Extract the [X, Y] coordinate from the center of the cell holding the provided text.  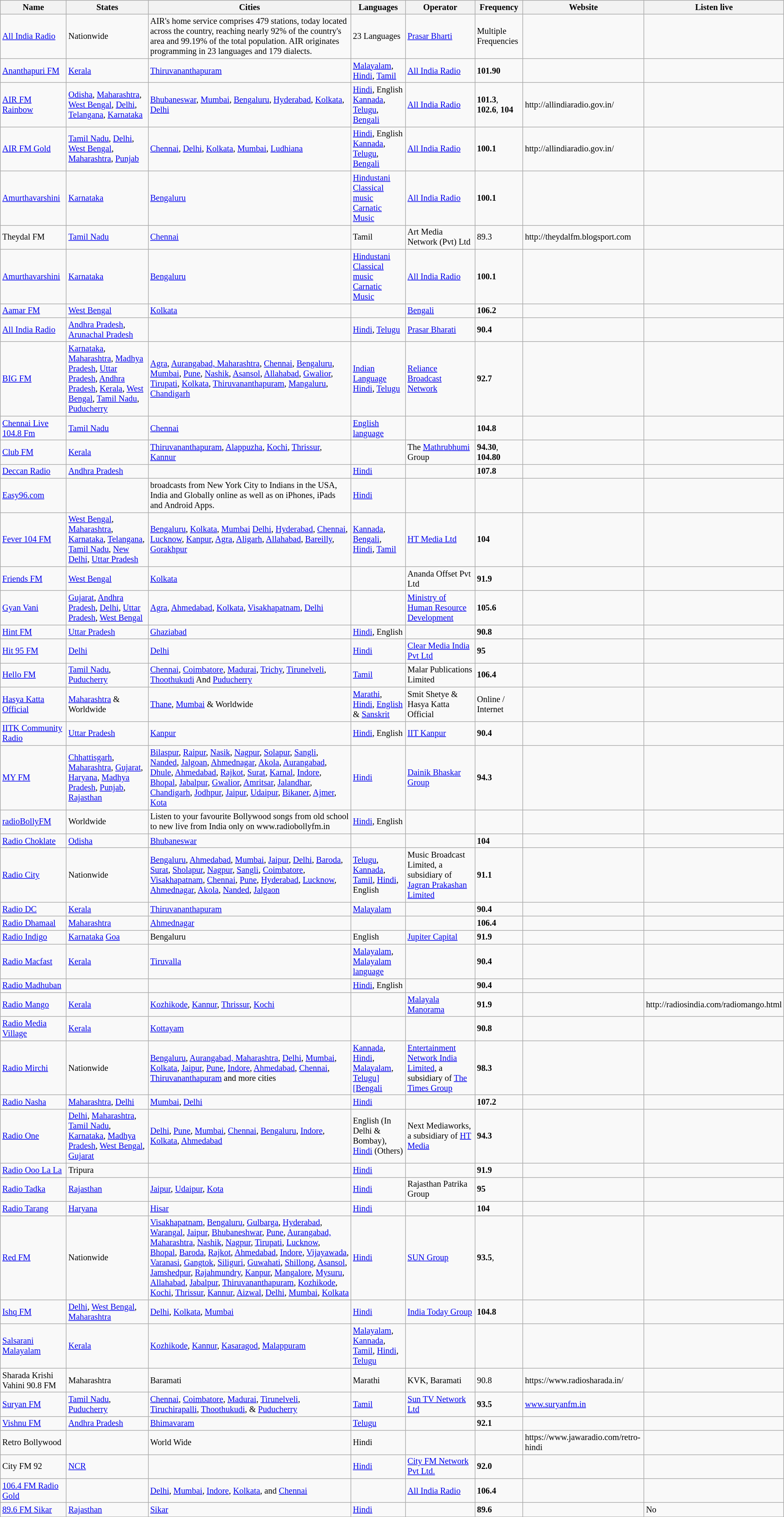
93.5, [499, 1258]
Ghaziabad [249, 632]
No [714, 1510]
World Wide [249, 1443]
Marathi, Hindi, English & Sanskrit [378, 704]
Fever 104 FM [33, 539]
Malayalam [378, 909]
Delhi, Mumbai, Indore, Kolkata, and Chennai [249, 1491]
Hit 95 FM [33, 651]
Radio DC [33, 909]
Club FM [33, 452]
Radio Ooo La La [33, 1170]
Vishnu FM [33, 1423]
Malayalam, Kannada, Tamil, Hindi, Telugu [378, 1346]
Kannada, Bengali, Hindi, Tamil [378, 539]
Jupiter Capital [440, 937]
Kottayam [249, 1029]
English (In Delhi & Bombay), Hindi (Others) [378, 1136]
Radio Mango [33, 1004]
Bhubaneswar, Mumbai, Bengaluru, Hyderabad, Kolkata, Delhi [249, 105]
radioBollyFM [33, 822]
106.4 FM Radio Gold [33, 1491]
Chennai Live 104.8 Fm [33, 428]
Thane, Mumbai & Worldwide [249, 704]
101.90 [499, 71]
Chhattisgarh, Maharashtra, Gujarat, Haryana, Madhya Pradesh, Punjab, Rajasthan [107, 777]
Radio Tarang [33, 1208]
Ananda Offset Pvt Ltd [440, 579]
Prasar Bharati [440, 329]
Jaipur, Udaipur, Kota [249, 1189]
Malayalam, Hindi, Tamil [378, 71]
Radio Dhamaal [33, 923]
Sharada Krishi Vahini 90.8 FM [33, 1380]
94.30, 104.80 [499, 452]
BIG FM [33, 379]
Malar Publications Limited [440, 675]
Odisha [107, 841]
Bengaluru, Kolkata, Mumbai Delhi, Hyderabad, Chennai, Lucknow, Kanpur, Agra, Aligarh, Allahabad, Bareilly, Gorakhpur [249, 539]
Salsarani Malayalam [33, 1346]
KVK, Baramati [440, 1380]
http://radiosindia.com/radiomango.html [714, 1004]
Kannada, Hindi, Malayalam, Telugu][Bengali [378, 1068]
http://theydalfm.blogsport.com [584, 237]
Aamar FM [33, 311]
Gujarat, Andhra Pradesh, Delhi, Uttar Pradesh, West Bengal [107, 608]
Gyan Vani [33, 608]
Sun TV Network Ltd [440, 1404]
107.2 [499, 1102]
Thiruvananthapuram, Alappuzha, Kochi, Thrissur, Kannur [249, 452]
Hasya Katta Official [33, 704]
Telugu, Kannada, Tamil, Hindi, English [378, 875]
Operator [440, 7]
SUN Group [440, 1258]
Art Media Network (Pvt) Ltd [440, 237]
Ahmednagar [249, 923]
Haryana [107, 1208]
City FM 92 [33, 1466]
Karnataka, Maharashtra, Madhya Pradesh, Uttar Pradesh, Andhra Pradesh, Kerala, West Bengal, Tamil Nadu, Puducherry [107, 379]
Kozhikode, Kannur, Thrissur, Kochi [249, 1004]
Easy96.com [33, 495]
AIR FM Gold [33, 149]
Chennai, Delhi, Kolkata, Mumbai, Ludhiana [249, 149]
Agra, Ahmedabad, Kolkata, Visakhapatnam, Delhi [249, 608]
106.2 [499, 311]
Hint FM [33, 632]
Deccan Radio [33, 471]
Hello FM [33, 675]
Listen to your favourite Bollywood songs from old school to new live from India only on www.radiobollyfm.in [249, 822]
Karnataka Goa [107, 937]
Bengaluru, Aurangabad, Maharashtra, Delhi, Mumbai, Kolkata, Jaipur, Pune, Indore, Ahmedabad, Chennai, Thiruvananthapuram and more cities [249, 1068]
Listen live [714, 7]
Kozhikode, Kannur, Kasaragod, Malappuram [249, 1346]
Maharashtra, Delhi [107, 1102]
Friends FM [33, 579]
Telugu [378, 1423]
Delhi, Kolkata, Mumbai [249, 1312]
Bhubaneswar [249, 841]
Baramati [249, 1380]
Bhimavaram [249, 1423]
105.6 [499, 608]
English language [378, 428]
Theydal FM [33, 237]
Odisha, Maharashtra, West Bengal, Delhi, Telangana, Karnataka [107, 105]
Name [33, 7]
Andhra Pradesh, Arunachal Pradesh [107, 329]
Smit Shetye & Hasya Katta Official [440, 704]
Worldwide [107, 822]
Delhi, West Bengal, Maharashtra [107, 1312]
Radio Nasha [33, 1102]
Hisar [249, 1208]
Reliance Broadcast Network [440, 379]
Malayalam, Malayalam language [378, 961]
Radio Mirchi [33, 1068]
91.1 [499, 875]
92.7 [499, 379]
Radio One [33, 1136]
Radio Choklate [33, 841]
English [378, 937]
Radio Media Village [33, 1029]
Next Mediaworks, a subsidiary of HT Media [440, 1136]
92.1 [499, 1423]
The Mathrubhumi Group [440, 452]
Maharashtra & Worldwide [107, 704]
Ishq FM [33, 1312]
Radio Indigo [33, 937]
Retro Bollywood [33, 1443]
Radio Tadka [33, 1189]
Bengali [440, 311]
Sikar [249, 1510]
MY FM [33, 777]
https://www.jawaradio.com/retro-hindi [584, 1443]
Tripura [107, 1170]
AIR FM Rainbow [33, 105]
Music Broadcast Limited, a subsidiary of Jagran Prakashan Limited [440, 875]
Tamil Nadu, Delhi, West Bengal, Maharashtra, Punjab [107, 149]
Dainik Bhaskar Group [440, 777]
89.6 FM Sikar [33, 1510]
Entertainment Network India Limited, a subsidiary of The Times Group [440, 1068]
Indian Language Hindi, Telugu [378, 379]
City FM Network Pvt Ltd. [440, 1466]
Rajasthan Patrika Group [440, 1189]
Suryan FM [33, 1404]
Delhi, Pune, Mumbai, Chennai, Bengaluru, Indore, Kolkata, Ahmedabad [249, 1136]
Radio Madhuban [33, 986]
89.3 [499, 237]
Marathi [378, 1380]
https://www.radiosharada.in/ [584, 1380]
NCR [107, 1466]
Hindi, Telugu [378, 329]
92.0 [499, 1466]
Chennai, Coimbatore, Madurai, Trichy, Tirunelveli, Thoothukudi And Puducherry [249, 675]
Kanpur [249, 733]
Ananthapuri FM [33, 71]
IITK Community Radio [33, 733]
Ministry of Human Resource Development [440, 608]
Prasar Bharti [440, 36]
India Today Group [440, 1312]
89.6 [499, 1510]
107.8 [499, 471]
Chennai, Coimbatore, Madurai, Tirunelveli, Tiruchirapalli, Thoothukudi, & Puducherry [249, 1404]
Radio City [33, 875]
Frequency [499, 7]
IIT Kanpur [440, 733]
Mumbai, Delhi [249, 1102]
93.5 [499, 1404]
States [107, 7]
HT Media Ltd [440, 539]
Tiruvalla [249, 961]
Delhi, Maharashtra, Tamil Nadu, Karnataka, Madhya Pradesh, West Bengal, Gujarat [107, 1136]
broadcasts from New York City to Indians in the USA, India and Globally online as well as on iPhones, iPads and Android Apps. [249, 495]
Multiple Frequencies [499, 36]
Radio Macfast [33, 961]
West Bengal, Maharashtra, Karnataka, Telangana, Tamil Nadu, New Delhi, Uttar Pradesh [107, 539]
23 Languages [378, 36]
www.suryanfm.in [584, 1404]
Online / Internet [499, 704]
Malayala Manorama [440, 1004]
Languages [378, 7]
Clear Media India Pvt Ltd [440, 651]
101.3, 102.6, 104 [499, 105]
98.3 [499, 1068]
Red FM [33, 1258]
Cities [249, 7]
Website [584, 7]
